Capture the cell that displays the provided text and extract its [x, y] central coordinate. 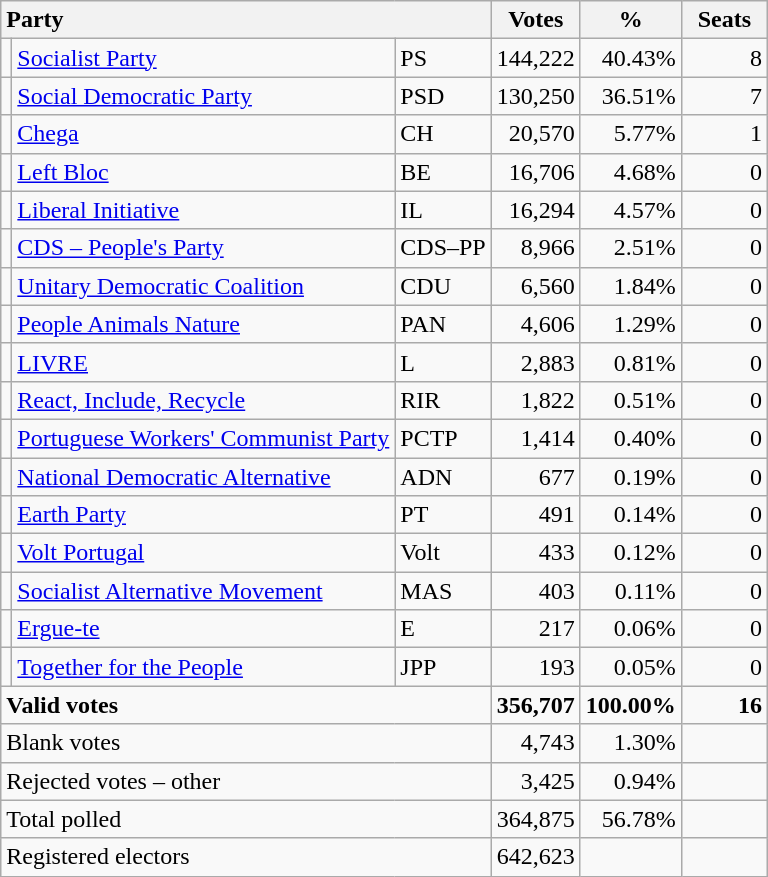
Together for the People [204, 667]
16,706 [536, 172]
L [443, 362]
Liberal Initiative [204, 210]
ADN [443, 477]
RIR [443, 400]
Votes [536, 20]
National Democratic Alternative [204, 477]
Portuguese Workers' Communist Party [204, 438]
36.51% [630, 96]
217 [536, 629]
4,606 [536, 324]
IL [443, 210]
Rejected votes – other [246, 781]
Volt [443, 553]
0.19% [630, 477]
16 [724, 705]
CDS–PP [443, 248]
0.81% [630, 362]
Social Democratic Party [204, 96]
403 [536, 591]
5.77% [630, 134]
0.11% [630, 591]
PT [443, 515]
% [630, 20]
PSD [443, 96]
Socialist Alternative Movement [204, 591]
1 [724, 134]
130,250 [536, 96]
1,822 [536, 400]
Volt Portugal [204, 553]
Unitary Democratic Coalition [204, 286]
0.94% [630, 781]
MAS [443, 591]
Seats [724, 20]
8 [724, 58]
Total polled [246, 819]
CH [443, 134]
56.78% [630, 819]
356,707 [536, 705]
491 [536, 515]
6,560 [536, 286]
CDU [443, 286]
Party [246, 20]
677 [536, 477]
4,743 [536, 743]
PCTP [443, 438]
1.30% [630, 743]
364,875 [536, 819]
Valid votes [246, 705]
Socialist Party [204, 58]
642,623 [536, 857]
3,425 [536, 781]
Ergue-te [204, 629]
PAN [443, 324]
Chega [204, 134]
0.12% [630, 553]
LIVRE [204, 362]
4.68% [630, 172]
1.84% [630, 286]
2,883 [536, 362]
193 [536, 667]
0.06% [630, 629]
144,222 [536, 58]
0.05% [630, 667]
0.51% [630, 400]
1.29% [630, 324]
0.14% [630, 515]
CDS – People's Party [204, 248]
People Animals Nature [204, 324]
E [443, 629]
433 [536, 553]
React, Include, Recycle [204, 400]
Left Bloc [204, 172]
Registered electors [246, 857]
40.43% [630, 58]
0.40% [630, 438]
4.57% [630, 210]
PS [443, 58]
Earth Party [204, 515]
16,294 [536, 210]
JPP [443, 667]
8,966 [536, 248]
BE [443, 172]
Blank votes [246, 743]
1,414 [536, 438]
7 [724, 96]
100.00% [630, 705]
20,570 [536, 134]
2.51% [630, 248]
